Provide the (X, Y) coordinate of the cell's center where the given text is located.  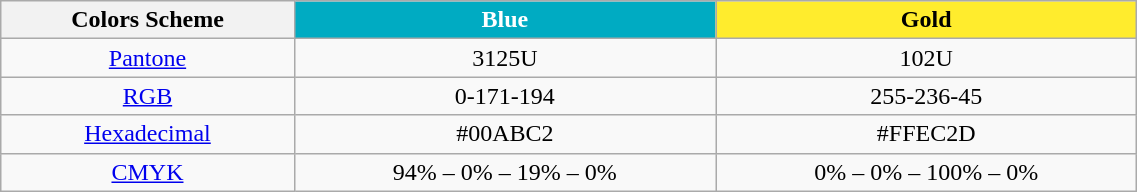
255-236-45 (926, 96)
RGB (148, 96)
Gold (926, 20)
Pantone (148, 58)
CMYK (148, 172)
Blue (504, 20)
102U (926, 58)
94% – 0% – 19% – 0% (504, 172)
3125U (504, 58)
#00ABC2 (504, 134)
#FFEC2D (926, 134)
Hexadecimal (148, 134)
0% – 0% – 100% – 0% (926, 172)
Colors Scheme (148, 20)
0-171-194 (504, 96)
